Output the (x, y) coordinate of the center of the cell containing the given text.  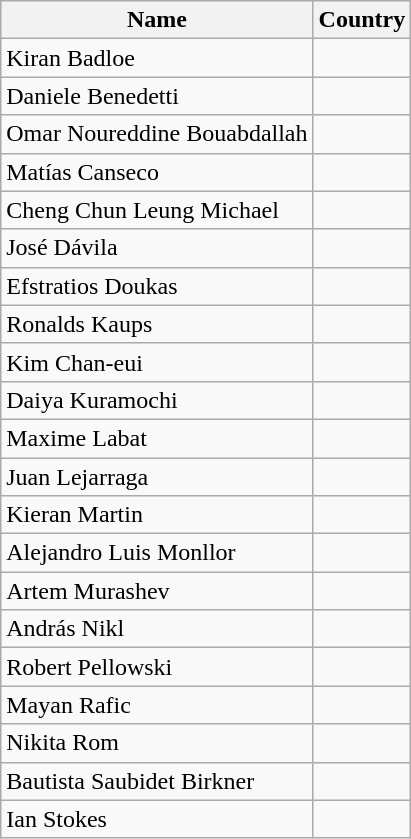
Kiran Badloe (157, 58)
Mayan Rafic (157, 705)
Robert Pellowski (157, 667)
Efstratios Doukas (157, 286)
Matías Canseco (157, 172)
Cheng Chun Leung Michael (157, 210)
Juan Lejarraga (157, 477)
Daniele Benedetti (157, 96)
Nikita Rom (157, 743)
Country (362, 20)
Maxime Labat (157, 438)
Ronalds Kaups (157, 324)
Daiya Kuramochi (157, 400)
Alejandro Luis Monllor (157, 553)
Omar Noureddine Bouabdallah (157, 134)
Kim Chan-eui (157, 362)
Artem Murashev (157, 591)
Bautista Saubidet Birkner (157, 781)
Name (157, 20)
András Nikl (157, 629)
Ian Stokes (157, 819)
Kieran Martin (157, 515)
José Dávila (157, 248)
